Return the [X, Y] coordinate for the center point of the cell that contains the specified text.  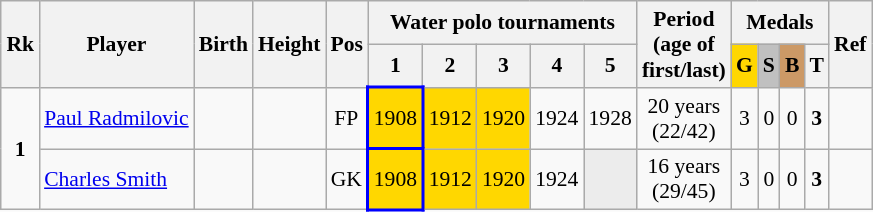
Period(age offirst/last) [684, 44]
4 [556, 66]
Rk [20, 44]
S [769, 66]
FP [348, 118]
Player [116, 44]
Paul Radmilovic [116, 118]
16 years(29/45) [684, 180]
G [744, 66]
Pos [348, 44]
Birth [224, 44]
1928 [610, 118]
Charles Smith [116, 180]
Water polo tournaments [502, 22]
GK [348, 180]
Ref [850, 44]
B [792, 66]
Height [289, 44]
20 years(22/42) [684, 118]
2 [450, 66]
Medals [780, 22]
T [816, 66]
5 [610, 66]
